Return the (x, y) coordinate for the center point of the cell that contains the specified text.  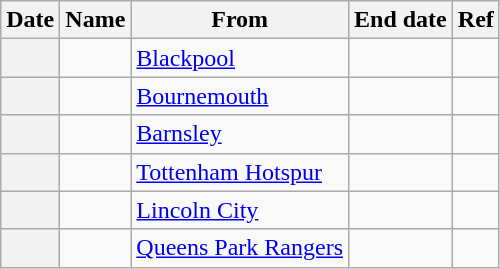
Date (30, 20)
Bournemouth (240, 96)
Name (96, 20)
Tottenham Hotspur (240, 172)
End date (401, 20)
Queens Park Rangers (240, 248)
Blackpool (240, 58)
Barnsley (240, 134)
From (240, 20)
Lincoln City (240, 210)
Ref (476, 20)
